Search for the cell housing the specified text and yield its [X, Y] center coordinate. 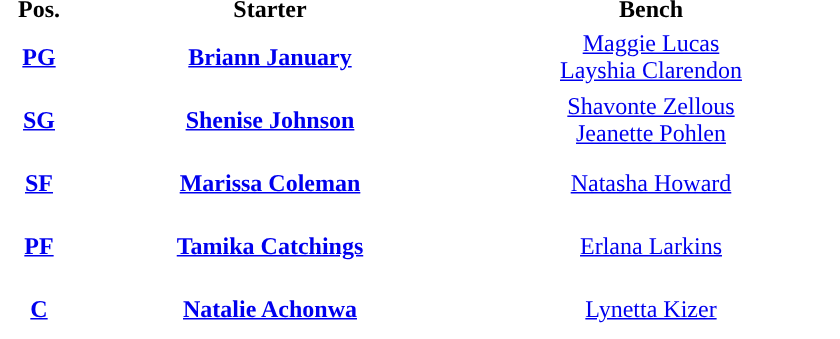
Maggie LucasLayshia Clarendon [651, 57]
Natasha Howard [651, 183]
PG [39, 57]
C [39, 309]
Tamika Catchings [270, 246]
Marissa Coleman [270, 183]
Erlana Larkins [651, 246]
Natalie Achonwa [270, 309]
PF [39, 246]
SF [39, 183]
Briann January [270, 57]
SG [39, 120]
Shavonte ZellousJeanette Pohlen [651, 120]
Shenise Johnson [270, 120]
Lynetta Kizer [651, 309]
